Return the [X, Y] coordinate for the center point of the cell that contains the specified text.  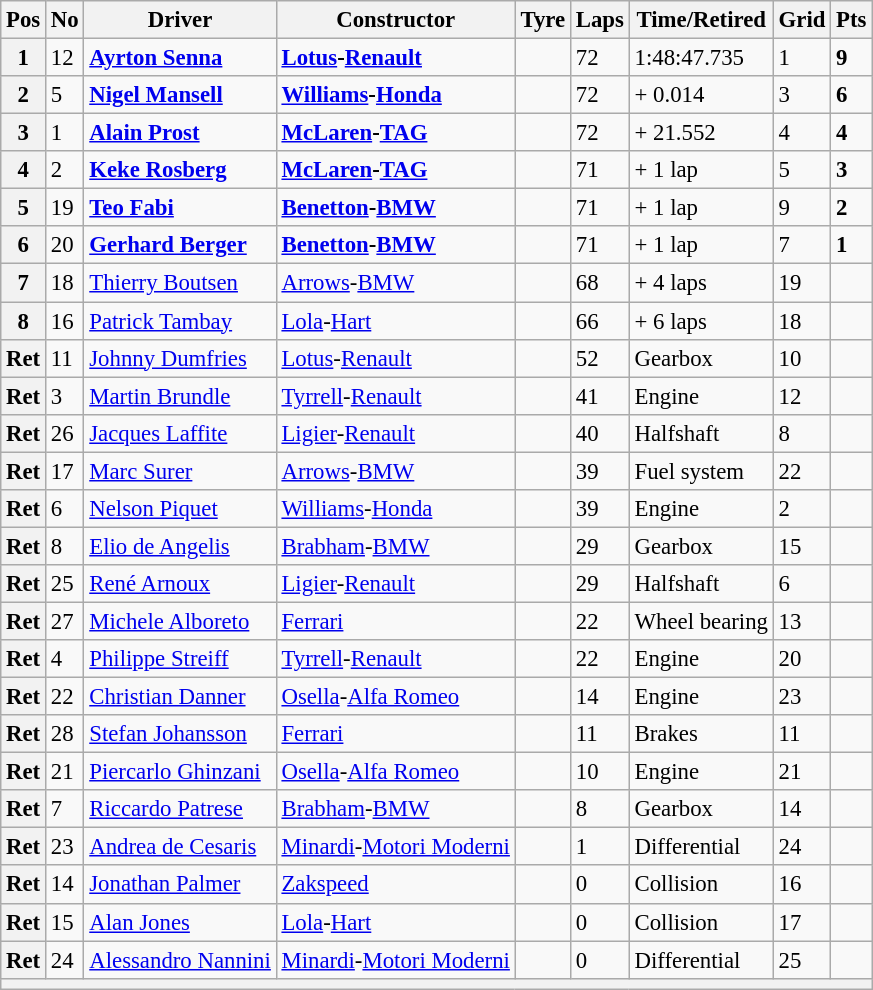
Stefan Johansson [180, 734]
Keke Rosberg [180, 170]
Jacques Laffite [180, 433]
Driver [180, 20]
Brakes [701, 734]
Teo Fabi [180, 208]
Tyre [542, 20]
Martin Brundle [180, 396]
+ 0.014 [701, 95]
Alain Prost [180, 133]
Jonathan Palmer [180, 885]
41 [600, 396]
Time/Retired [701, 20]
Nelson Piquet [180, 509]
Christian Danner [180, 697]
Alessandro Nannini [180, 960]
Patrick Tambay [180, 321]
Marc Surer [180, 471]
Michele Alboreto [180, 621]
Gerhard Berger [180, 245]
Andrea de Cesaris [180, 847]
+ 21.552 [701, 133]
Grid [802, 20]
68 [600, 283]
Ayrton Senna [180, 58]
+ 4 laps [701, 283]
Philippe Streiff [180, 659]
Nigel Mansell [180, 95]
No [65, 20]
28 [65, 734]
13 [802, 621]
Wheel bearing [701, 621]
Pos [24, 20]
Zakspeed [396, 885]
26 [65, 433]
Pts [852, 20]
Elio de Angelis [180, 546]
52 [600, 358]
27 [65, 621]
1:48:47.735 [701, 58]
Thierry Boutsen [180, 283]
Laps [600, 20]
René Arnoux [180, 584]
Fuel system [701, 471]
66 [600, 321]
Alan Jones [180, 922]
Johnny Dumfries [180, 358]
Riccardo Patrese [180, 809]
Piercarlo Ghinzani [180, 772]
40 [600, 433]
Constructor [396, 20]
+ 6 laps [701, 321]
